Return the [X, Y] coordinate for the center point of the cell that contains the specified text.  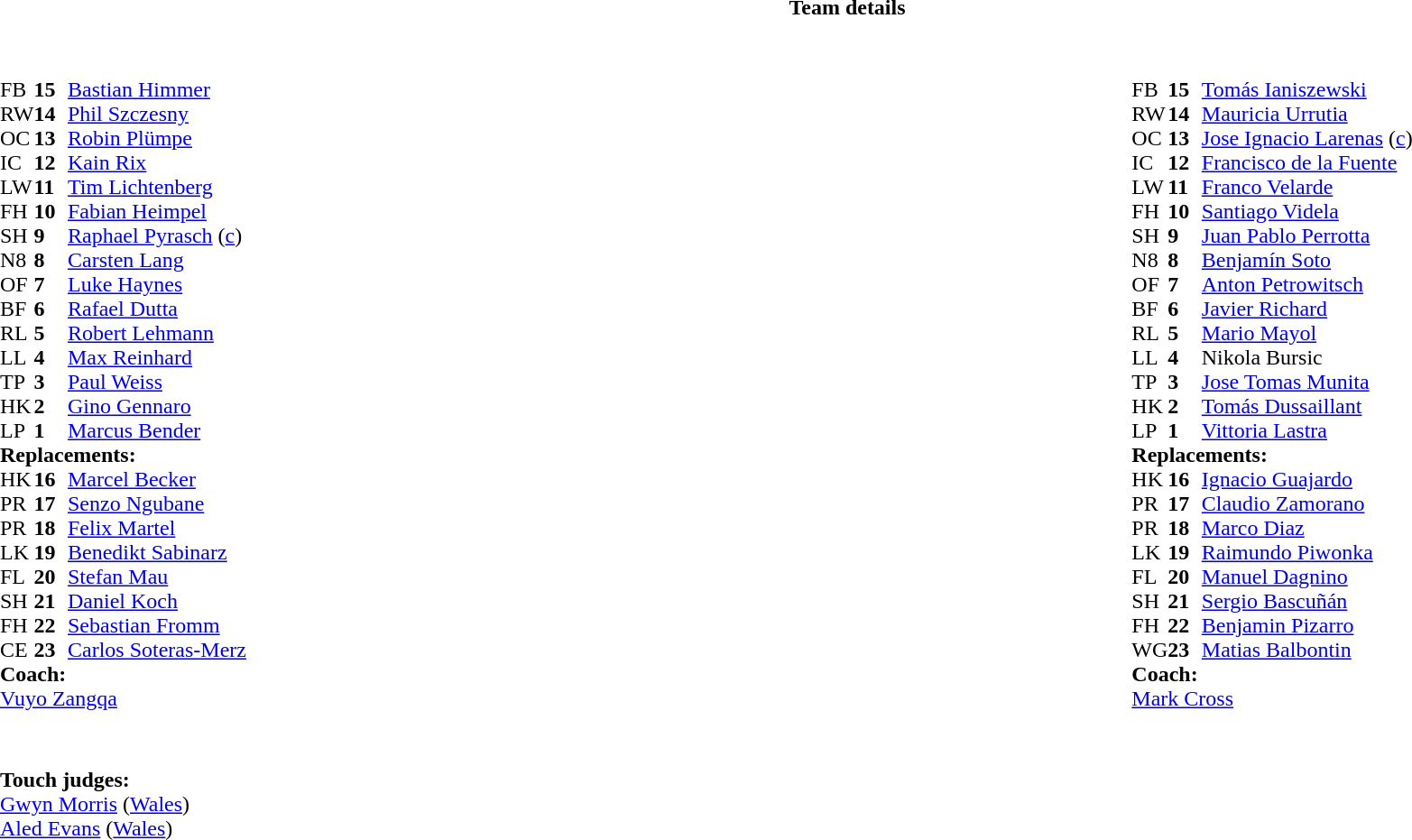
Fabian Heimpel [157, 211]
Robert Lehmann [157, 334]
Felix Martel [157, 529]
Benedikt Sabinarz [157, 552]
Robin Plümpe [157, 139]
Tim Lichtenberg [157, 188]
Carlos Soteras-Merz [157, 650]
Marcel Becker [157, 480]
Stefan Mau [157, 577]
Max Reinhard [157, 357]
Kain Rix [157, 162]
Bastian Himmer [157, 90]
Rafael Dutta [157, 309]
Carsten Lang [157, 260]
Phil Szczesny [157, 114]
Daniel Koch [157, 601]
Raphael Pyrasch (c) [157, 236]
Mark Cross [1272, 698]
CE [17, 650]
Luke Haynes [157, 285]
WG [1149, 650]
Marcus Bender [157, 431]
Paul Weiss [157, 383]
Senzo Ngubane [157, 503]
Vuyo Zangqa [123, 698]
Sebastian Fromm [157, 626]
Gino Gennaro [157, 406]
